Pinpoint the cell where the given text exists, returning its [X, Y] midpoint coordinate. 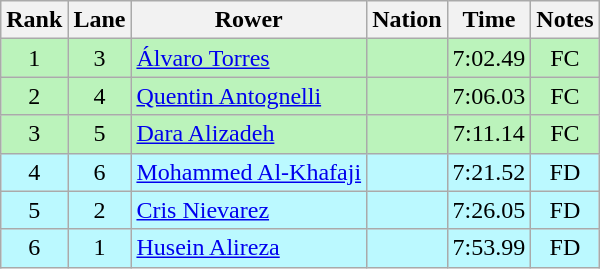
7:53.99 [489, 248]
7:11.14 [489, 134]
Time [489, 20]
Nation [407, 20]
Notes [565, 20]
Álvaro Torres [249, 58]
Rower [249, 20]
7:21.52 [489, 172]
7:06.03 [489, 96]
7:26.05 [489, 210]
Husein Alireza [249, 248]
Lane [100, 20]
Dara Alizadeh [249, 134]
7:02.49 [489, 58]
Quentin Antognelli [249, 96]
Rank [34, 20]
Mohammed Al-Khafaji [249, 172]
Cris Nievarez [249, 210]
